Output the (x, y) coordinate of the center of the cell containing the given text.  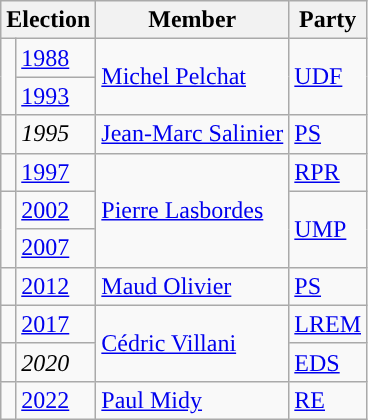
Pierre Lasbordes (192, 210)
Paul Midy (192, 400)
2007 (56, 248)
Jean-Marc Salinier (192, 134)
2012 (56, 286)
RE (328, 400)
2017 (56, 324)
1997 (56, 172)
Party (328, 20)
1993 (56, 96)
Election (48, 20)
LREM (328, 324)
RPR (328, 172)
EDS (328, 362)
Michel Pelchat (192, 77)
Cédric Villani (192, 343)
2020 (56, 362)
1988 (56, 58)
2022 (56, 400)
1995 (56, 134)
UDF (328, 77)
2002 (56, 210)
UMP (328, 229)
Maud Olivier (192, 286)
Member (192, 20)
